Locate the cell with the specified text and output its (x, y) center coordinate. 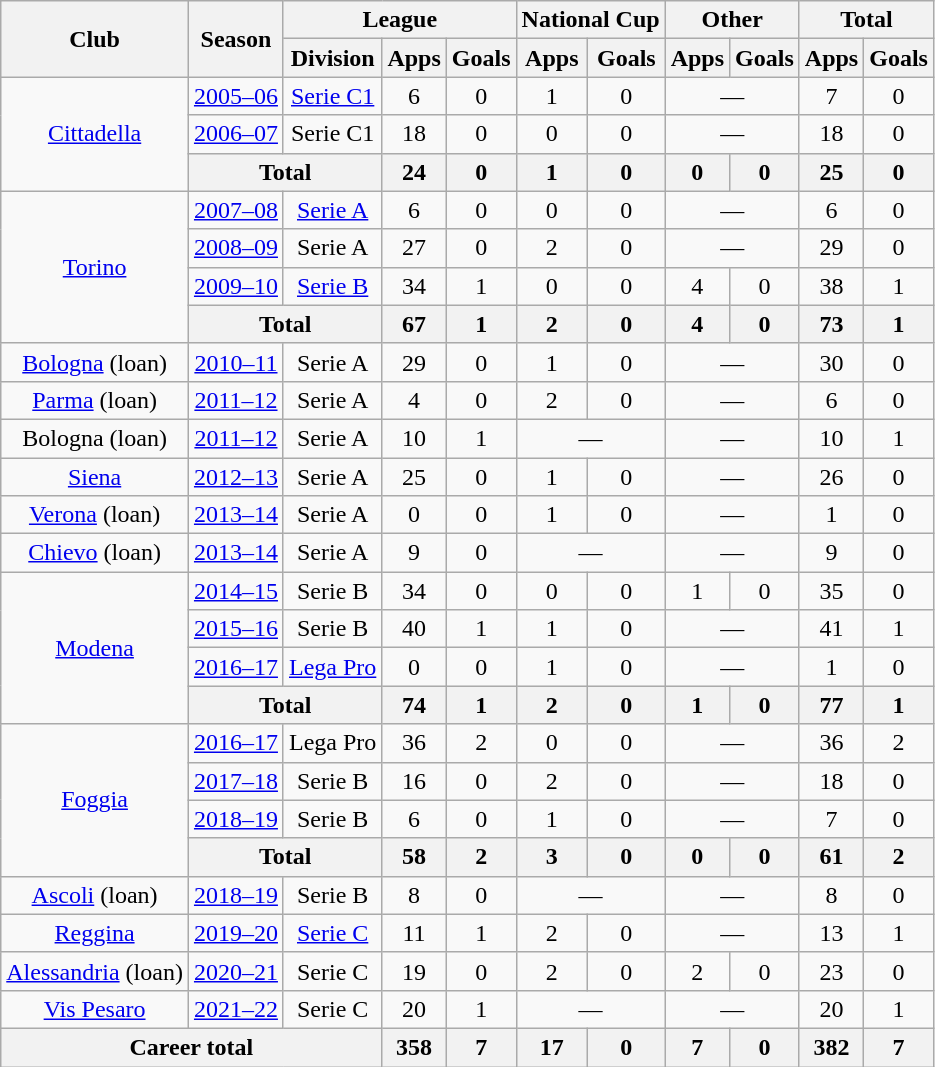
Torino (95, 267)
Ascoli (loan) (95, 895)
Season (236, 39)
27 (414, 248)
National Cup (590, 20)
2021–22 (236, 1009)
Division (332, 58)
30 (831, 362)
League (400, 20)
Alessandria (loan) (95, 971)
Modena (95, 648)
23 (831, 971)
2017–18 (236, 781)
11 (414, 933)
Parma (loan) (95, 400)
2020–21 (236, 971)
26 (831, 477)
2008–09 (236, 248)
382 (831, 1047)
2019–20 (236, 933)
2005–06 (236, 96)
Vis Pesaro (95, 1009)
19 (414, 971)
38 (831, 286)
Other (732, 20)
358 (414, 1047)
41 (831, 629)
58 (414, 857)
2010–11 (236, 362)
61 (831, 857)
2006–07 (236, 134)
2007–08 (236, 210)
24 (414, 172)
2012–13 (236, 477)
73 (831, 324)
Cittadella (95, 134)
2009–10 (236, 286)
74 (414, 705)
67 (414, 324)
2014–15 (236, 591)
Foggia (95, 800)
Verona (loan) (95, 515)
Siena (95, 477)
Chievo (loan) (95, 553)
16 (414, 781)
40 (414, 629)
Reggina (95, 933)
17 (552, 1047)
2015–16 (236, 629)
Club (95, 39)
3 (552, 857)
13 (831, 933)
77 (831, 705)
Career total (192, 1047)
35 (831, 591)
